Output the [x, y] coordinate of the center of the cell containing the given text.  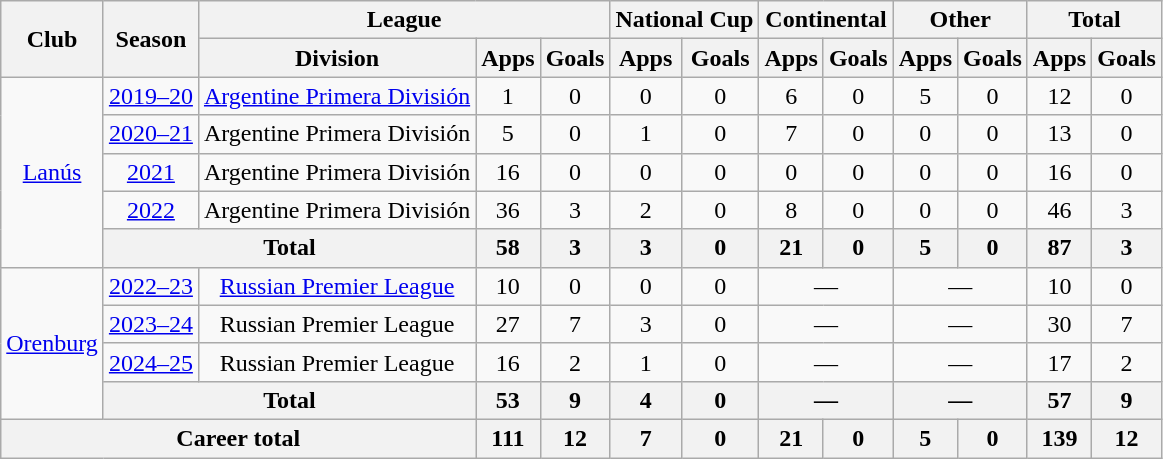
League [404, 20]
Career total [238, 438]
Continental [826, 20]
Season [150, 39]
2023–24 [150, 324]
46 [1059, 210]
2022–23 [150, 286]
87 [1059, 248]
57 [1059, 400]
2019–20 [150, 96]
53 [508, 400]
36 [508, 210]
National Cup [684, 20]
58 [508, 248]
2020–21 [150, 134]
2022 [150, 210]
Lanús [52, 172]
8 [791, 210]
4 [646, 400]
2021 [150, 172]
6 [791, 96]
Club [52, 39]
17 [1059, 362]
139 [1059, 438]
13 [1059, 134]
27 [508, 324]
30 [1059, 324]
2024–25 [150, 362]
Orenburg [52, 343]
Other [960, 20]
111 [508, 438]
Division [336, 58]
